Locate the cell with the specified text and output its (x, y) center coordinate. 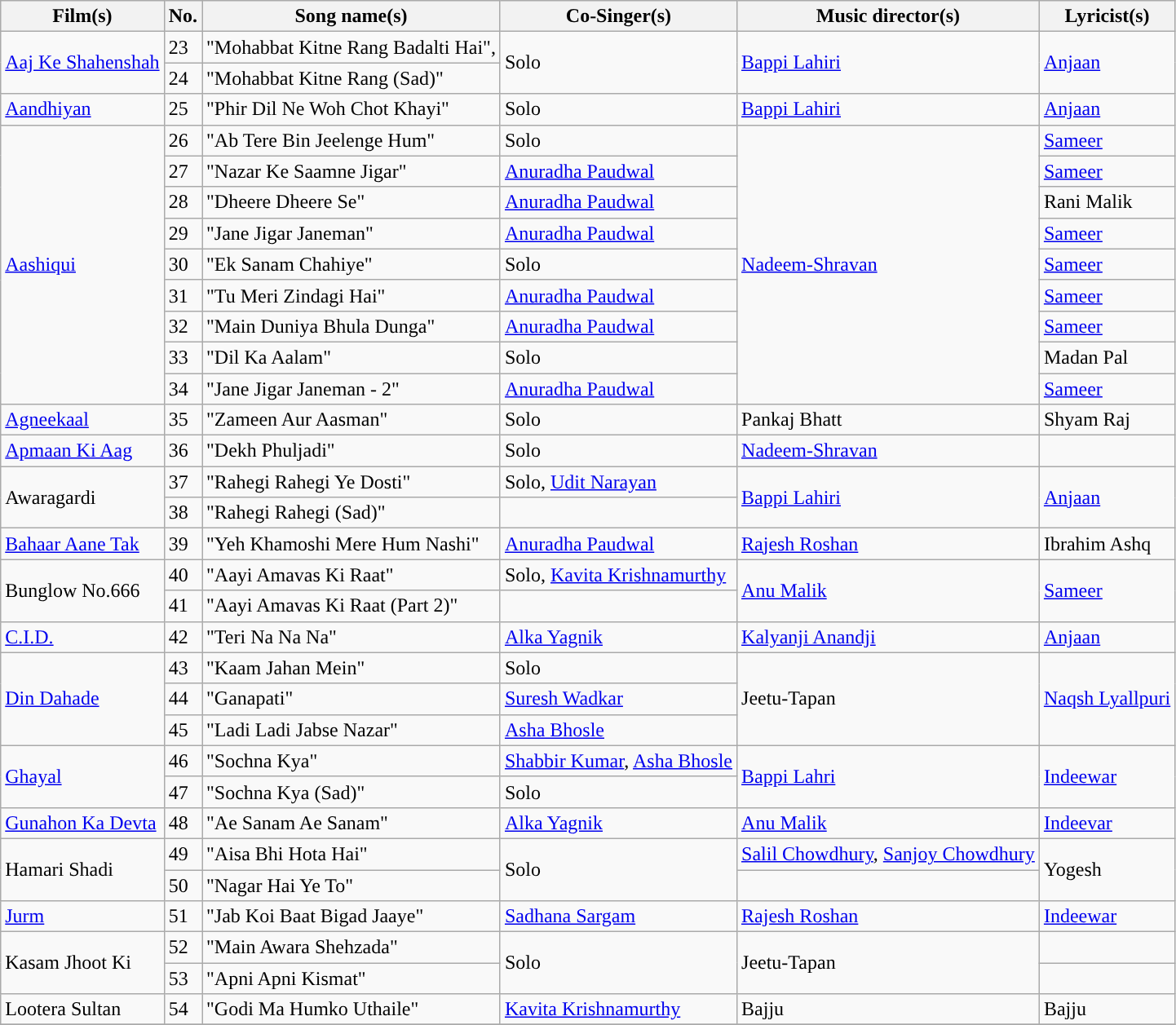
"Rahegi Rahegi (Sad)" (351, 513)
"Aisa Bhi Hota Hai" (351, 854)
Suresh Wadkar (618, 699)
26 (183, 140)
"Dil Ka Aalam" (351, 357)
"Zameen Aur Aasman" (351, 420)
"Teri Na Na Na" (351, 637)
Music director(s) (889, 16)
"Phir Dil Ne Woh Chot Khayi" (351, 109)
28 (183, 202)
Bahaar Aane Tak (82, 544)
Ghayal (82, 776)
"Nazar Ke Saamne Jigar" (351, 171)
36 (183, 451)
"Godi Ma Humko Uthaile" (351, 1010)
Kavita Krishnamurthy (618, 1010)
"Sochna Kya (Sad)" (351, 792)
"Yeh Khamoshi Mere Hum Nashi" (351, 544)
"Jane Jigar Janeman - 2" (351, 389)
Solo, Udit Narayan (618, 482)
Din Dahade (82, 699)
"Ganapati" (351, 699)
53 (183, 979)
Song name(s) (351, 16)
Kalyanji Anandji (889, 637)
37 (183, 482)
Jurm (82, 917)
32 (183, 326)
"Ladi Ladi Jabse Nazar" (351, 730)
"Mohabbat Kitne Rang Badalti Hai", (351, 47)
Salil Chowdhury, Sanjoy Chowdhury (889, 854)
Aandhiyan (82, 109)
Bappi Lahri (889, 776)
"Ae Sanam Ae Sanam" (351, 823)
No. (183, 16)
41 (183, 606)
"Kaam Jahan Mein" (351, 668)
45 (183, 730)
25 (183, 109)
Gunahon Ka Devta (82, 823)
"Dekh Phuljadi" (351, 451)
Pankaj Bhatt (889, 420)
"Aayi Amavas Ki Raat (Part 2)" (351, 606)
"Aayi Amavas Ki Raat" (351, 575)
"Ab Tere Bin Jeelenge Hum" (351, 140)
54 (183, 1010)
Ibrahim Ashq (1107, 544)
27 (183, 171)
43 (183, 668)
Indeevar (1107, 823)
51 (183, 917)
"Sochna Kya" (351, 761)
"Dheere Dheere Se" (351, 202)
Sadhana Sargam (618, 917)
Shabbir Kumar, Asha Bhosle (618, 761)
24 (183, 78)
47 (183, 792)
"Main Awara Shehzada" (351, 948)
50 (183, 885)
Awaragardi (82, 497)
"Rahegi Rahegi Ye Dosti" (351, 482)
Asha Bhosle (618, 730)
44 (183, 699)
"Mohabbat Kitne Rang (Sad)" (351, 78)
29 (183, 233)
"Tu Meri Zindagi Hai" (351, 295)
Co-Singer(s) (618, 16)
"Jab Koi Baat Bigad Jaaye" (351, 917)
48 (183, 823)
31 (183, 295)
Lyricist(s) (1107, 16)
"Main Duniya Bhula Dunga" (351, 326)
Madan Pal (1107, 357)
Film(s) (82, 16)
"Nagar Hai Ye To" (351, 885)
Lootera Sultan (82, 1010)
Agneekaal (82, 420)
Shyam Raj (1107, 420)
"Apni Apni Kismat" (351, 979)
40 (183, 575)
"Ek Sanam Chahiye" (351, 264)
49 (183, 854)
39 (183, 544)
Rani Malik (1107, 202)
38 (183, 513)
Naqsh Lyallpuri (1107, 699)
Hamari Shadi (82, 869)
Apmaan Ki Aag (82, 451)
Aaj Ke Shahenshah (82, 63)
42 (183, 637)
Solo, Kavita Krishnamurthy (618, 575)
46 (183, 761)
"Jane Jigar Janeman" (351, 233)
35 (183, 420)
Kasam Jhoot Ki (82, 963)
34 (183, 389)
33 (183, 357)
Yogesh (1107, 869)
Aashiqui (82, 264)
52 (183, 948)
C.I.D. (82, 637)
23 (183, 47)
Bunglow No.666 (82, 590)
30 (183, 264)
